Scan for the cell matching the given text and deliver its (X, Y) coordinate at center. 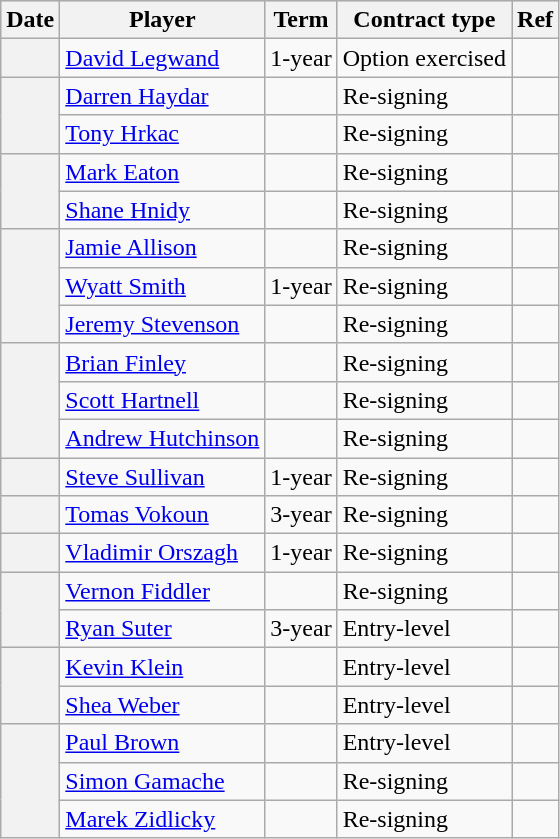
Andrew Hutchinson (162, 438)
Player (162, 20)
Date (30, 20)
Wyatt Smith (162, 286)
Marek Zidlicky (162, 819)
David Legwand (162, 58)
Mark Eaton (162, 172)
Tomas Vokoun (162, 515)
Brian Finley (162, 362)
Contract type (424, 20)
Jamie Allison (162, 248)
Scott Hartnell (162, 400)
Term (301, 20)
Kevin Klein (162, 667)
Shea Weber (162, 705)
Tony Hrkac (162, 134)
Simon Gamache (162, 781)
Jeremy Stevenson (162, 324)
Shane Hnidy (162, 210)
Vladimir Orszagh (162, 553)
Ryan Suter (162, 629)
Steve Sullivan (162, 477)
Darren Haydar (162, 96)
Option exercised (424, 58)
Ref (536, 20)
Vernon Fiddler (162, 591)
Paul Brown (162, 743)
